Determine the [x, y] coordinate at the center of the cell enclosing the given text.  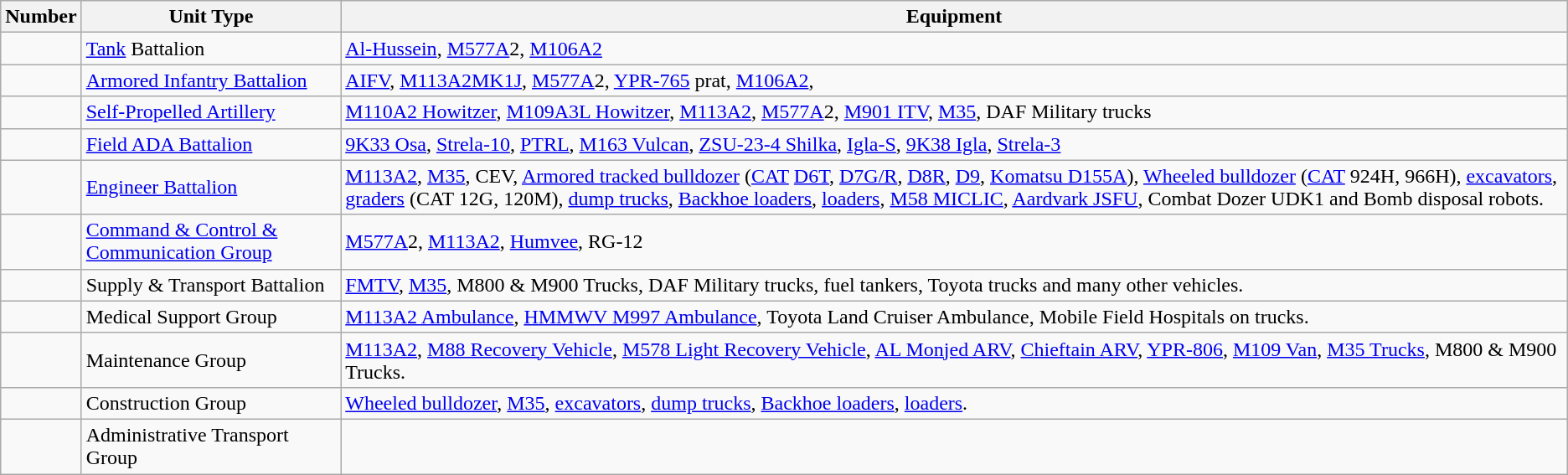
Tank Battalion [211, 49]
Administrative Transport Group [211, 446]
Maintenance Group [211, 360]
Field ADA Battalion [211, 144]
M113A2 Ambulance, HMMWV M997 Ambulance, Toyota Land Cruiser Ambulance, Mobile Field Hospitals on trucks. [954, 317]
FMTV, M35, M800 & M900 Trucks, DAF Military trucks, fuel tankers, Toyota trucks and many other vehicles. [954, 285]
M113A2, M88 Recovery Vehicle, M578 Light Recovery Vehicle, AL Monjed ARV, Chieftain ARV, YPR-806, M109 Van, M35 Trucks, M800 & M900 Trucks. [954, 360]
Equipment [954, 17]
AIFV, M113A2MK1J, M577A2, YPR-765 prat, M106A2, [954, 80]
9K33 Osa, Strela-10, PTRL, M163 Vulcan, ZSU-23-4 Shilka, Igla-S, 9K38 Igla, Strela-3 [954, 144]
Armored Infantry Battalion [211, 80]
Construction Group [211, 403]
Self-Propelled Artillery [211, 112]
Wheeled bulldozer, M35, excavators, dump trucks, Backhoe loaders, loaders. [954, 403]
M110A2 Howitzer, M109A3L Howitzer, M113A2, M577A2, M901 ITV, M35, DAF Military trucks [954, 112]
Al-Hussein, M577A2, M106A2 [954, 49]
Unit Type [211, 17]
Command & Control & Communication Group [211, 241]
Number [41, 17]
M577A2, M113A2, Humvee, RG-12 [954, 241]
Supply & Transport Battalion [211, 285]
Medical Support Group [211, 317]
Engineer Battalion [211, 188]
